Search for the cell housing the specified text and yield its (x, y) center coordinate. 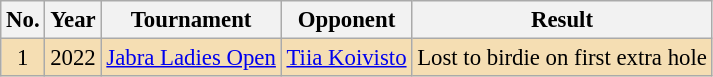
Opponent (346, 20)
Tiia Koivisto (346, 58)
No. (23, 20)
Year (73, 20)
Result (562, 20)
1 (23, 58)
Tournament (191, 20)
Jabra Ladies Open (191, 58)
Lost to birdie on first extra hole (562, 58)
2022 (73, 58)
